Scan for the cell matching the given text and deliver its [X, Y] coordinate at center. 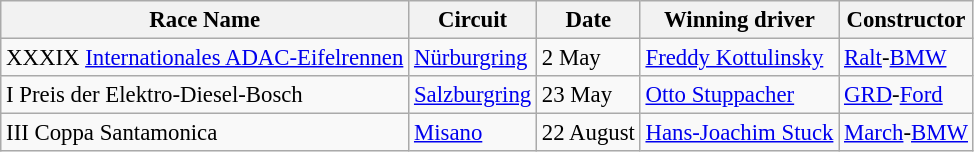
Constructor [906, 20]
March-BMW [906, 133]
GRD-Ford [906, 95]
Freddy Kottulinsky [740, 58]
2 May [589, 58]
23 May [589, 95]
Ralt-BMW [906, 58]
Winning driver [740, 20]
Otto Stuppacher [740, 95]
Race Name [205, 20]
Nürburgring [473, 58]
Hans-Joachim Stuck [740, 133]
Circuit [473, 20]
22 August [589, 133]
Salzburgring [473, 95]
Date [589, 20]
XXXIX Internationales ADAC-Eifelrennen [205, 58]
Misano [473, 133]
I Preis der Elektro-Diesel-Bosch [205, 95]
III Coppa Santamonica [205, 133]
